Locate the cell with the specified text and output its [x, y] center coordinate. 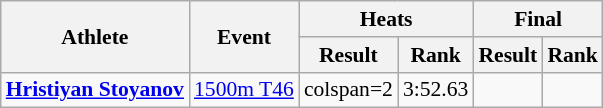
Athlete [95, 36]
Final [538, 19]
Hristiyan Stoyanov [95, 90]
colspan=2 [348, 90]
3:52.63 [436, 90]
Heats [386, 19]
Event [244, 36]
1500m T46 [244, 90]
